For the text-containing cell, return its midpoint in (X, Y) coordinate format. 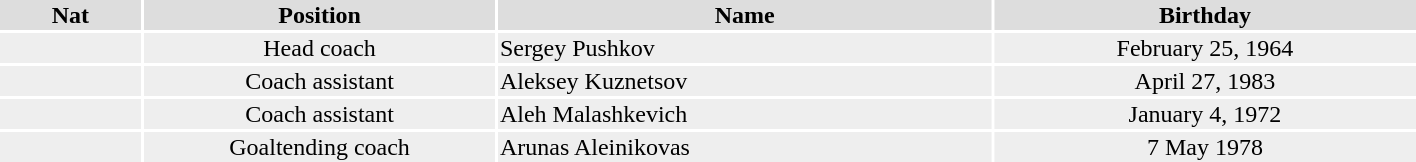
Goaltending coach (320, 147)
February 25, 1964 (1205, 48)
Position (320, 15)
Nat (70, 15)
Aleh Malashkevich (744, 114)
January 4, 1972 (1205, 114)
Sergey Pushkov (744, 48)
Name (744, 15)
Birthday (1205, 15)
Aleksey Kuznetsov (744, 81)
Arunas Aleinikovas (744, 147)
7 May 1978 (1205, 147)
April 27, 1983 (1205, 81)
Head coach (320, 48)
